Provide the [x, y] coordinate of the cell's center where the given text is located.  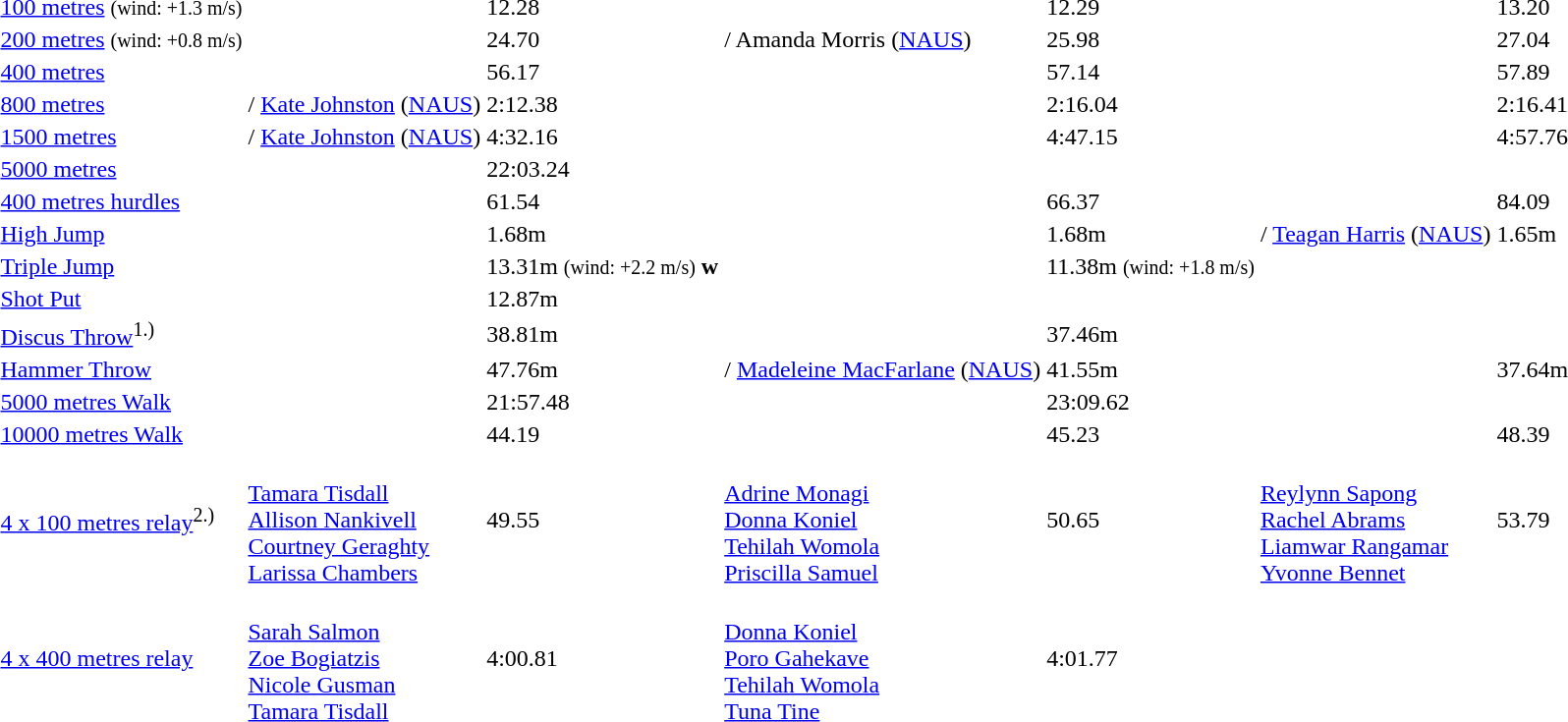
47.76m [603, 369]
23:09.62 [1151, 402]
Adrine Monagi Donna Koniel Tehilah Womola Priscilla Samuel [882, 520]
4:32.16 [603, 137]
44.19 [603, 434]
21:57.48 [603, 402]
Tamara Tisdall Allison Nankivell Courtney Geraghty Larissa Chambers [364, 520]
25.98 [1151, 39]
2:12.38 [603, 104]
45.23 [1151, 434]
38.81m [603, 334]
22:03.24 [603, 169]
13.31m (wind: +2.2 m/s) w [603, 266]
57.14 [1151, 72]
66.37 [1151, 201]
/ Teagan Harris (NAUS) [1375, 234]
50.65 [1151, 520]
Reylynn Sapong Rachel Abrams Liamwar Rangamar Yvonne Bennet [1375, 520]
49.55 [603, 520]
11.38m (wind: +1.8 m/s) [1151, 266]
/ Amanda Morris (NAUS) [882, 39]
/ Madeleine MacFarlane (NAUS) [882, 369]
41.55m [1151, 369]
2:16.04 [1151, 104]
12.87m [603, 299]
61.54 [603, 201]
37.46m [1151, 334]
4:47.15 [1151, 137]
56.17 [603, 72]
24.70 [603, 39]
